Return the [x, y] coordinate for the center point of the cell that contains the specified text.  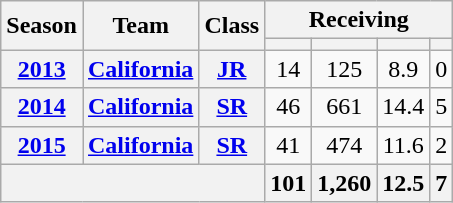
474 [344, 145]
Team [140, 26]
14 [288, 69]
1,260 [344, 183]
8.9 [404, 69]
2 [442, 145]
11.6 [404, 145]
2013 [42, 69]
2014 [42, 107]
125 [344, 69]
Receiving [359, 20]
0 [442, 69]
7 [442, 183]
12.5 [404, 183]
Season [42, 26]
Class [232, 26]
41 [288, 145]
661 [344, 107]
2015 [42, 145]
JR [232, 69]
5 [442, 107]
101 [288, 183]
46 [288, 107]
14.4 [404, 107]
